For the text-containing cell, return its midpoint in (X, Y) coordinate format. 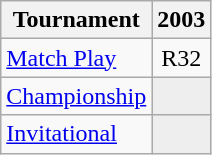
Tournament (76, 20)
Invitational (76, 134)
Championship (76, 96)
2003 (182, 20)
Match Play (76, 58)
R32 (182, 58)
